From the cell containing the given text, extract its center point as [X, Y] coordinate. 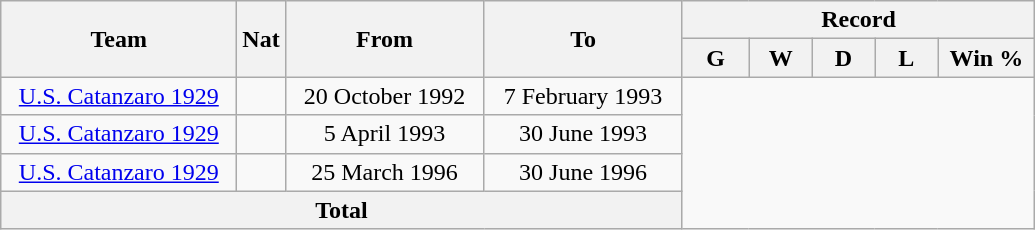
Team [119, 39]
Record [858, 20]
5 April 1993 [384, 134]
7 February 1993 [584, 96]
D [843, 58]
25 March 1996 [384, 172]
W [781, 58]
30 June 1996 [584, 172]
Win % [986, 58]
To [584, 39]
G [716, 58]
Total [342, 210]
L [907, 58]
From [384, 39]
Nat [261, 39]
20 October 1992 [384, 96]
30 June 1993 [584, 134]
